Find where the given text appears and provide that cell's center as (x, y) coordinate. 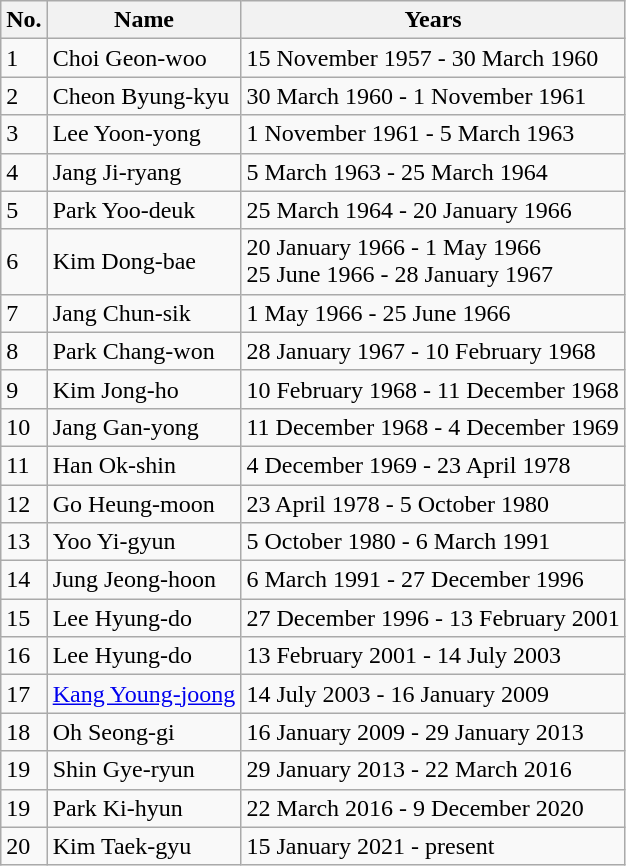
Cheon Byung-kyu (144, 96)
16 January 2009 - 29 January 2013 (433, 732)
Park Ki-hyun (144, 808)
15 (24, 618)
27 December 1996 - 13 February 2001 (433, 618)
Han Ok-shin (144, 465)
20 January 1966 - 1 May 196625 June 1966 - 28 January 1967 (433, 262)
9 (24, 389)
Lee Yoon-yong (144, 134)
14 (24, 580)
5 March 1963 - 25 March 1964 (433, 172)
Kang Young-joong (144, 694)
28 January 1967 - 10 February 1968 (433, 351)
18 (24, 732)
4 (24, 172)
1 (24, 58)
Oh Seong-gi (144, 732)
15 January 2021 - present (433, 846)
20 (24, 846)
Jang Gan-yong (144, 427)
Yoo Yi-gyun (144, 542)
Kim Taek-gyu (144, 846)
Choi Geon-woo (144, 58)
10 February 1968 - 11 December 1968 (433, 389)
Name (144, 20)
30 March 1960 - 1 November 1961 (433, 96)
29 January 2013 - 22 March 2016 (433, 770)
Jang Chun-sik (144, 313)
1 May 1966 - 25 June 1966 (433, 313)
1 November 1961 - 5 March 1963 (433, 134)
13 (24, 542)
Kim Dong-bae (144, 262)
7 (24, 313)
No. (24, 20)
10 (24, 427)
5 October 1980 - 6 March 1991 (433, 542)
3 (24, 134)
Park Chang-won (144, 351)
12 (24, 503)
Park Yoo-deuk (144, 210)
15 November 1957 - 30 March 1960 (433, 58)
Jang Ji-ryang (144, 172)
5 (24, 210)
13 February 2001 - 14 July 2003 (433, 656)
11 December 1968 - 4 December 1969 (433, 427)
Jung Jeong-hoon (144, 580)
Shin Gye-ryun (144, 770)
Go Heung-moon (144, 503)
8 (24, 351)
6 (24, 262)
2 (24, 96)
6 March 1991 - 27 December 1996 (433, 580)
Years (433, 20)
23 April 1978 - 5 October 1980 (433, 503)
11 (24, 465)
22 March 2016 - 9 December 2020 (433, 808)
4 December 1969 - 23 April 1978 (433, 465)
17 (24, 694)
16 (24, 656)
14 July 2003 - 16 January 2009 (433, 694)
Kim Jong-ho (144, 389)
25 March 1964 - 20 January 1966 (433, 210)
